Identify which cell holds the provided text, then report its (X, Y) central coordinate. 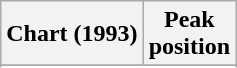
Chart (1993) (72, 34)
Peakposition (189, 34)
